Pinpoint the cell where the given text exists, returning its (x, y) midpoint coordinate. 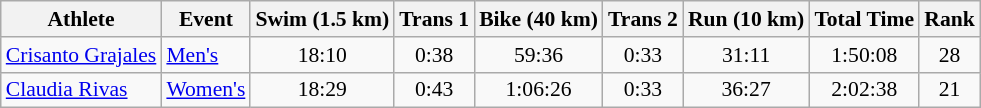
0:43 (434, 90)
Crisanto Grajales (82, 55)
Athlete (82, 19)
31:11 (746, 55)
0:38 (434, 55)
Trans 1 (434, 19)
Run (10 km) (746, 19)
Claudia Rivas (82, 90)
18:29 (322, 90)
Total Time (864, 19)
Swim (1.5 km) (322, 19)
1:50:08 (864, 55)
18:10 (322, 55)
Rank (950, 19)
Trans 2 (643, 19)
Men's (206, 55)
36:27 (746, 90)
2:02:38 (864, 90)
Women's (206, 90)
Event (206, 19)
Bike (40 km) (538, 19)
28 (950, 55)
59:36 (538, 55)
1:06:26 (538, 90)
21 (950, 90)
